Capture the cell that displays the provided text and extract its (X, Y) central coordinate. 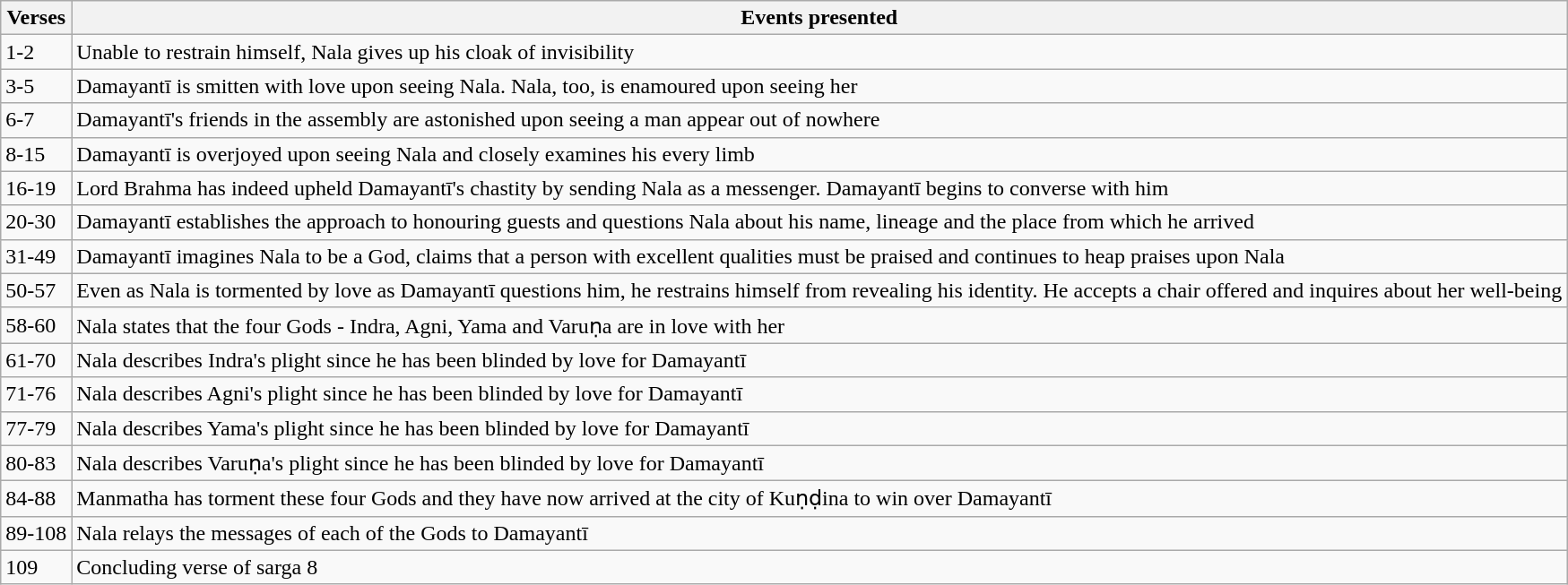
20-30 (36, 222)
50-57 (36, 290)
8-15 (36, 154)
Unable to restrain himself, Nala gives up his cloak of invisibility (819, 52)
58-60 (36, 325)
Verses (36, 18)
Damayantī establishes the approach to honouring guests and questions Nala about his name, lineage and the place from which he arrived (819, 222)
Nala describes Varuṇa's plight since he has been blinded by love for Damayantī (819, 463)
Nala relays the messages of each of the Gods to Damayantī (819, 533)
Lord Brahma has indeed upheld Damayantī's chastity by sending Nala as a messenger. Damayantī begins to converse with him (819, 188)
31-49 (36, 256)
Manmatha has torment these four Gods and they have now arrived at the city of Kuṇḍina to win over Damayantī (819, 499)
80-83 (36, 463)
84-88 (36, 499)
61-70 (36, 360)
16-19 (36, 188)
3-5 (36, 86)
Concluding verse of sarga 8 (819, 567)
Damayantī imagines Nala to be a God, claims that a person with excellent qualities must be praised and continues to heap praises upon Nala (819, 256)
Nala states that the four Gods - Indra, Agni, Yama and Varuṇa are in love with her (819, 325)
6-7 (36, 120)
Nala describes Yama's plight since he has been blinded by love for Damayantī (819, 428)
Events presented (819, 18)
Damayantī's friends in the assembly are astonished upon seeing a man appear out of nowhere (819, 120)
109 (36, 567)
Damayantī is overjoyed upon seeing Nala and closely examines his every limb (819, 154)
89-108 (36, 533)
Nala describes Agni's plight since he has been blinded by love for Damayantī (819, 394)
Nala describes Indra's plight since he has been blinded by love for Damayantī (819, 360)
77-79 (36, 428)
71-76 (36, 394)
1-2 (36, 52)
Damayantī is smitten with love upon seeing Nala. Nala, too, is enamoured upon seeing her (819, 86)
